For the text-containing cell, return its midpoint in (X, Y) coordinate format. 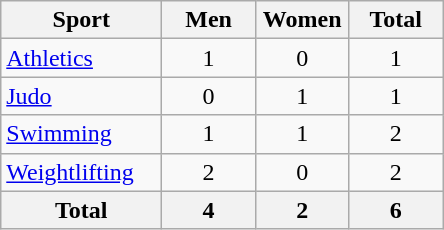
Men (209, 20)
Athletics (82, 58)
Weightlifting (82, 172)
6 (396, 210)
Judo (82, 96)
4 (209, 210)
Women (302, 20)
Sport (82, 20)
Swimming (82, 134)
